For the text-containing cell, return its midpoint in [X, Y] coordinate format. 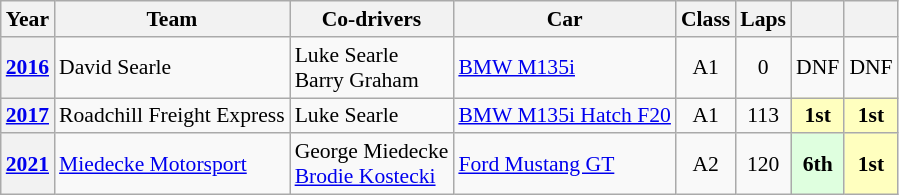
Luke Searle Barry Graham [372, 68]
Car [564, 19]
120 [763, 164]
113 [763, 116]
George Miedecke Brodie Kostecki [372, 164]
A2 [706, 164]
6th [818, 164]
BMW M135i [564, 68]
David Searle [172, 68]
2021 [28, 164]
0 [763, 68]
Team [172, 19]
Laps [763, 19]
2016 [28, 68]
Class [706, 19]
2017 [28, 116]
Miedecke Motorsport [172, 164]
Roadchill Freight Express [172, 116]
Co-drivers [372, 19]
BMW M135i Hatch F20 [564, 116]
Ford Mustang GT [564, 164]
Luke Searle [372, 116]
Year [28, 19]
